Pinpoint the cell where the given text exists, returning its [x, y] midpoint coordinate. 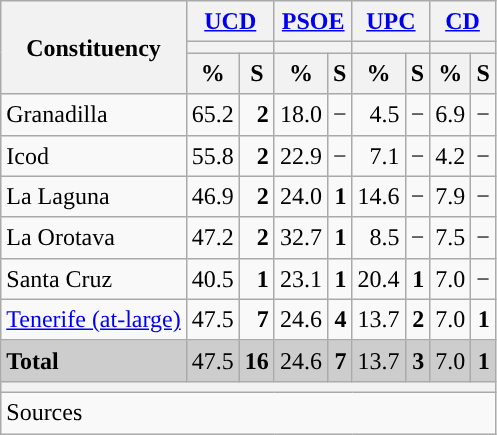
3 [418, 360]
16 [256, 360]
32.7 [300, 238]
La Laguna [94, 196]
Constituency [94, 48]
4.2 [450, 156]
7.5 [450, 238]
Sources [248, 412]
UPC [391, 22]
La Orotava [94, 238]
8.5 [378, 238]
CD [463, 22]
24.0 [300, 196]
Tenerife (at-large) [94, 320]
Icod [94, 156]
7.1 [378, 156]
4 [340, 320]
18.0 [300, 114]
Granadilla [94, 114]
7.9 [450, 196]
20.4 [378, 278]
6.9 [450, 114]
23.1 [300, 278]
40.5 [212, 278]
47.2 [212, 238]
UCD [230, 22]
4.5 [378, 114]
14.6 [378, 196]
55.8 [212, 156]
22.9 [300, 156]
65.2 [212, 114]
46.9 [212, 196]
PSOE [313, 22]
Total [94, 360]
Santa Cruz [94, 278]
